Output the (x, y) coordinate of the center of the cell containing the given text.  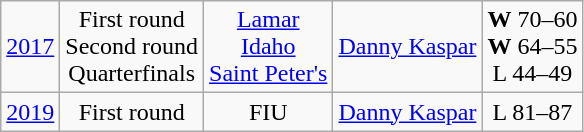
First roundSecond roundQuarterfinals (132, 47)
2017 (30, 47)
L 81–87 (532, 112)
FIU (268, 112)
LamarIdahoSaint Peter's (268, 47)
First round (132, 112)
W 70–60W 64–55L 44–49 (532, 47)
2019 (30, 112)
